Identify which cell holds the provided text, then report its [x, y] central coordinate. 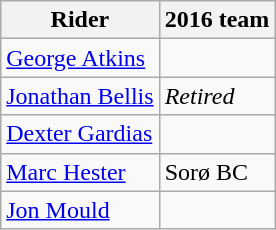
Rider [80, 20]
Retired [217, 96]
Jon Mould [80, 210]
Marc Hester [80, 172]
George Atkins [80, 58]
Jonathan Bellis [80, 96]
2016 team [217, 20]
Sorø BC [217, 172]
Dexter Gardias [80, 134]
